Return the (x, y) coordinate for the center point of the cell that contains the specified text.  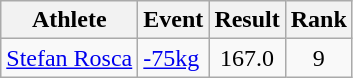
-75kg (174, 58)
Athlete (70, 20)
Rank (318, 20)
Event (174, 20)
167.0 (247, 58)
Stefan Rosca (70, 58)
Result (247, 20)
9 (318, 58)
